Identify which cell holds the provided text, then report its [x, y] central coordinate. 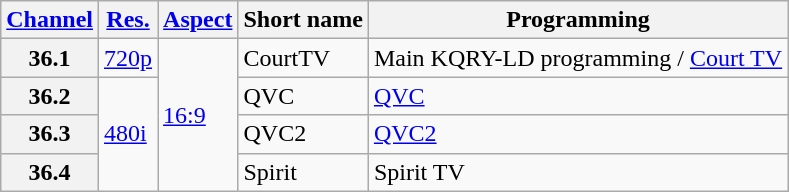
Programming [578, 20]
36.1 [50, 58]
36.3 [50, 134]
Short name [303, 20]
36.4 [50, 172]
36.2 [50, 96]
Aspect [198, 20]
CourtTV [303, 58]
Channel [50, 20]
720p [128, 58]
Main KQRY-LD programming / Court TV [578, 58]
480i [128, 134]
16:9 [198, 115]
Res. [128, 20]
Spirit TV [578, 172]
Spirit [303, 172]
